For the text-containing cell, return its midpoint in (x, y) coordinate format. 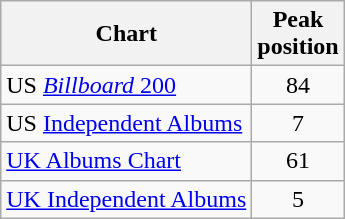
7 (298, 123)
84 (298, 85)
Peak position (298, 34)
Chart (126, 34)
5 (298, 199)
UK Independent Albums (126, 199)
UK Albums Chart (126, 161)
61 (298, 161)
US Billboard 200 (126, 85)
US Independent Albums (126, 123)
